For the text-containing cell, return its midpoint in [X, Y] coordinate format. 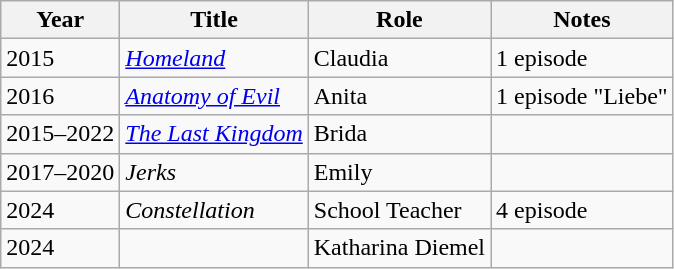
Year [60, 20]
2016 [60, 96]
The Last Kingdom [214, 134]
Notes [582, 20]
2015 [60, 58]
4 episode [582, 210]
Brida [399, 134]
Emily [399, 172]
Anita [399, 96]
2015–2022 [60, 134]
1 episode [582, 58]
Anatomy of Evil [214, 96]
Role [399, 20]
Katharina Diemel [399, 248]
Jerks [214, 172]
Constellation [214, 210]
Claudia [399, 58]
2017–2020 [60, 172]
Homeland [214, 58]
1 episode "Liebe" [582, 96]
Title [214, 20]
School Teacher [399, 210]
